Output the (X, Y) coordinate of the center of the cell containing the given text.  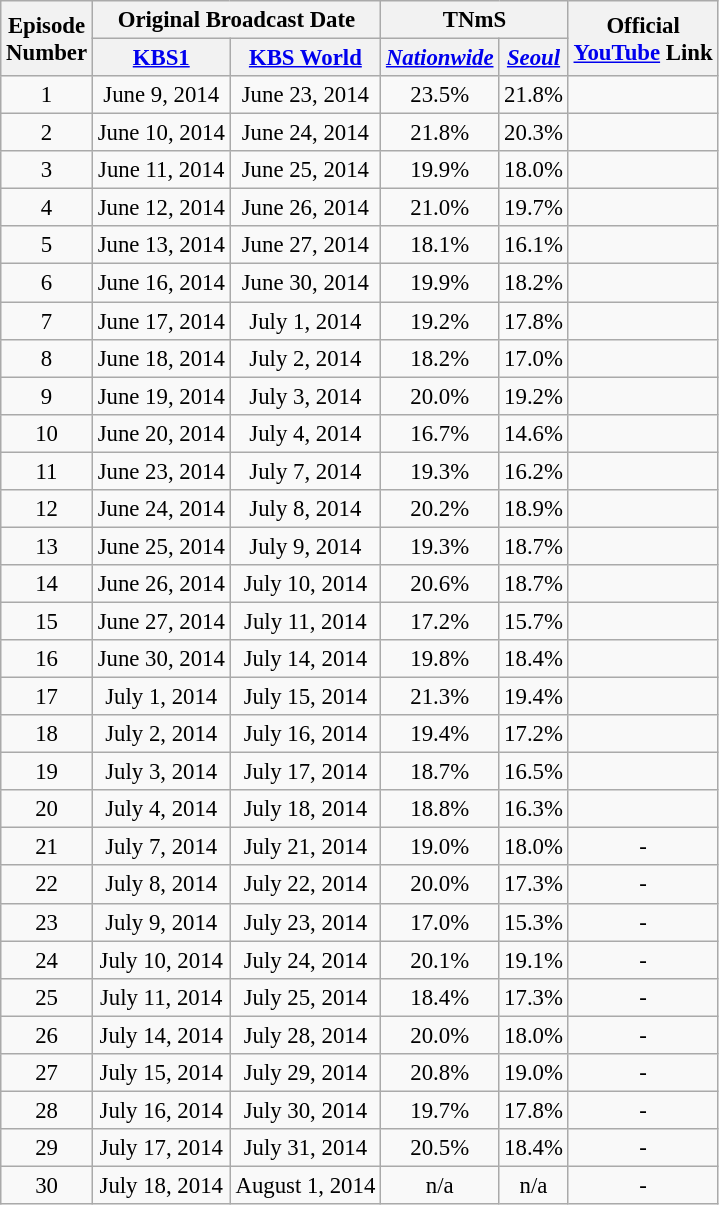
June 11, 2014 (161, 170)
16.2% (534, 471)
July 23, 2014 (305, 922)
14.6% (534, 433)
July 25, 2014 (305, 997)
3 (47, 170)
July 29, 2014 (305, 1073)
8 (47, 358)
20.2% (440, 509)
19 (47, 772)
Seoul (534, 58)
21.0% (440, 208)
30 (47, 1185)
18.1% (440, 245)
21.3% (440, 697)
EpisodeNumber (47, 38)
13 (47, 546)
23 (47, 922)
July 21, 2014 (305, 847)
9 (47, 396)
20.6% (440, 584)
15 (47, 621)
11 (47, 471)
18.8% (440, 809)
June 19, 2014 (161, 396)
KBS World (305, 58)
July 30, 2014 (305, 1110)
2 (47, 133)
27 (47, 1073)
August 1, 2014 (305, 1185)
12 (47, 509)
Nationwide (440, 58)
16 (47, 659)
20.5% (440, 1148)
June 17, 2014 (161, 321)
18 (47, 734)
19.1% (534, 960)
14 (47, 584)
16.5% (534, 772)
July 24, 2014 (305, 960)
16.7% (440, 433)
June 12, 2014 (161, 208)
June 13, 2014 (161, 245)
20.8% (440, 1073)
Original Broadcast Date (236, 20)
24 (47, 960)
25 (47, 997)
July 28, 2014 (305, 1035)
20 (47, 809)
June 9, 2014 (161, 95)
19.8% (440, 659)
16.1% (534, 245)
28 (47, 1110)
July 31, 2014 (305, 1148)
July 22, 2014 (305, 885)
7 (47, 321)
18.9% (534, 509)
1 (47, 95)
10 (47, 433)
20.1% (440, 960)
OfficialYouTube Link (643, 38)
June 16, 2014 (161, 283)
29 (47, 1148)
4 (47, 208)
TNmS (475, 20)
20.3% (534, 133)
KBS1 (161, 58)
21 (47, 847)
17 (47, 697)
22 (47, 885)
5 (47, 245)
6 (47, 283)
23.5% (440, 95)
15.3% (534, 922)
June 20, 2014 (161, 433)
15.7% (534, 621)
June 10, 2014 (161, 133)
16.3% (534, 809)
June 18, 2014 (161, 358)
26 (47, 1035)
